Capture the cell that displays the provided text and extract its [X, Y] central coordinate. 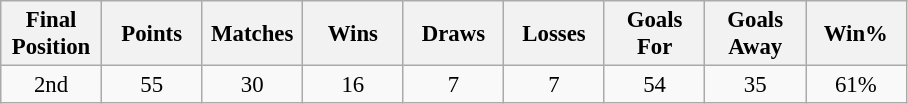
Goals Away [756, 34]
Final Position [52, 34]
Points [152, 34]
35 [756, 85]
30 [252, 85]
55 [152, 85]
Losses [554, 34]
Matches [252, 34]
Goals For [654, 34]
61% [856, 85]
54 [654, 85]
Wins [354, 34]
16 [354, 85]
Win% [856, 34]
2nd [52, 85]
Draws [454, 34]
